Search for the cell housing the specified text and yield its [x, y] center coordinate. 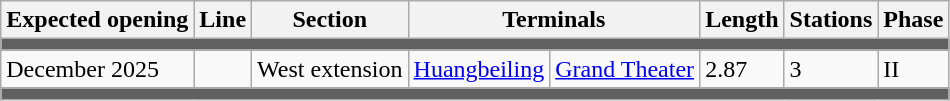
Phase [914, 20]
Grand Theater [625, 69]
Huangbeiling [479, 69]
Length [742, 20]
Expected opening [98, 20]
Stations [831, 20]
3 [831, 69]
Terminals [554, 20]
Section [330, 20]
II [914, 69]
2.87 [742, 69]
December 2025 [98, 69]
West extension [330, 69]
Line [223, 20]
